Capture the cell that displays the provided text and extract its (X, Y) central coordinate. 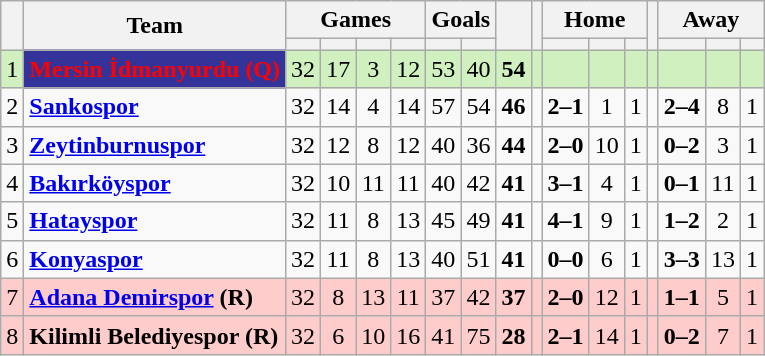
0–1 (682, 183)
Away (710, 20)
44 (514, 145)
Sankospor (155, 107)
17 (338, 69)
49 (478, 221)
Games (356, 20)
Kilimli Belediyespor (R) (155, 335)
16 (408, 335)
Team (155, 26)
Goals (461, 20)
51 (478, 259)
0–0 (566, 259)
Bakırköyspor (155, 183)
Adana Demirspor (R) (155, 297)
3–3 (682, 259)
4–1 (566, 221)
9 (606, 221)
1–1 (682, 297)
36 (478, 145)
28 (514, 335)
57 (444, 107)
53 (444, 69)
45 (444, 221)
75 (478, 335)
2–4 (682, 107)
Konyaspor (155, 259)
3–1 (566, 183)
Mersin İdmanyurdu (Q) (155, 69)
46 (514, 107)
Home (594, 20)
Zeytinburnuspor (155, 145)
1–2 (682, 221)
Hatayspor (155, 221)
